For the text-containing cell, return its midpoint in [x, y] coordinate format. 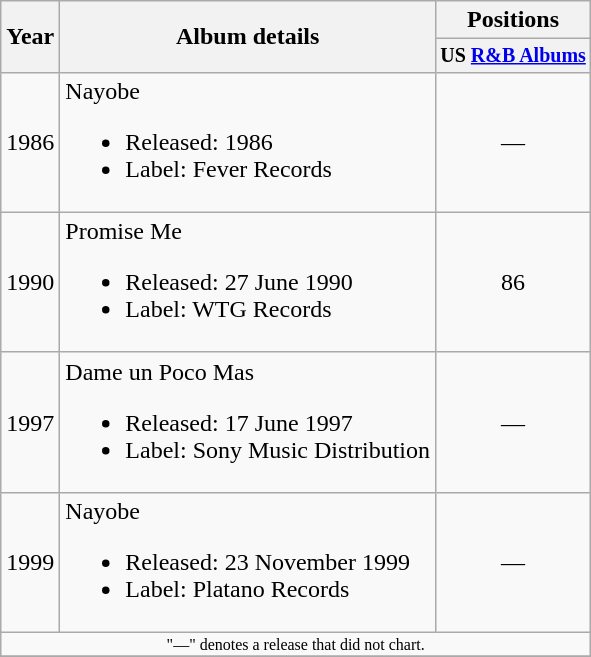
NayobeReleased: 1986Label: Fever Records [248, 142]
NayobeReleased: 23 November 1999Label: Platano Records [248, 562]
US R&B Albums [514, 56]
1997 [30, 422]
Album details [248, 37]
1999 [30, 562]
Positions [514, 20]
1990 [30, 282]
Dame un Poco MasReleased: 17 June 1997Label: Sony Music Distribution [248, 422]
1986 [30, 142]
86 [514, 282]
Year [30, 37]
Promise MeReleased: 27 June 1990Label: WTG Records [248, 282]
"—" denotes a release that did not chart. [296, 645]
